Capture the cell that displays the provided text and extract its (x, y) central coordinate. 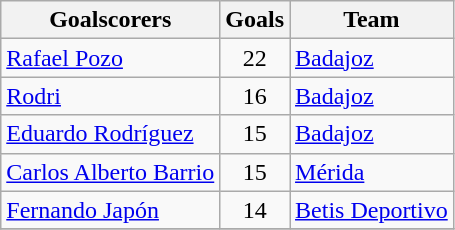
Eduardo Rodríguez (110, 134)
Mérida (372, 172)
Team (372, 20)
Rafael Pozo (110, 58)
16 (255, 96)
Betis Deportivo (372, 210)
Rodri (110, 96)
Carlos Alberto Barrio (110, 172)
22 (255, 58)
Goals (255, 20)
Fernando Japón (110, 210)
14 (255, 210)
Goalscorers (110, 20)
